Detect which cell encompasses the target text, then output its [X, Y] center coordinate. 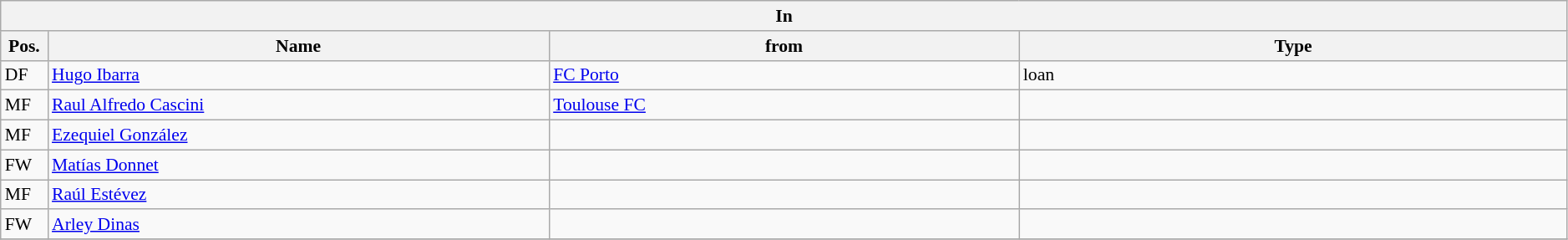
Raul Alfredo Cascini [298, 105]
Matías Donnet [298, 165]
Pos. [24, 46]
Type [1293, 46]
Arley Dinas [298, 225]
Ezequiel González [298, 135]
Hugo Ibarra [298, 75]
from [784, 46]
Toulouse FC [784, 105]
Name [298, 46]
In [784, 16]
Raúl Estévez [298, 195]
DF [24, 75]
loan [1293, 75]
FC Porto [784, 75]
